Provide the (x, y) coordinate of the cell's center where the given text is located.  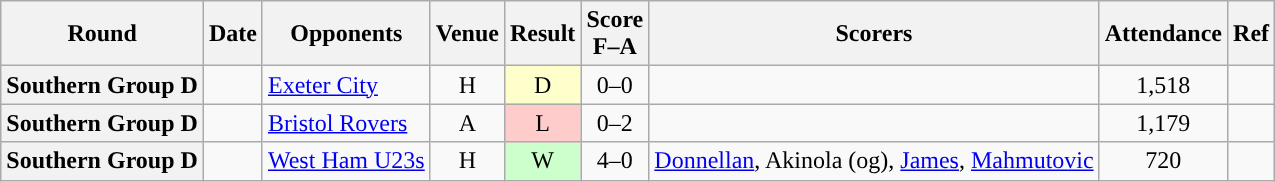
0–2 (615, 123)
1,179 (1163, 123)
Ref (1252, 34)
West Ham U23s (346, 161)
Opponents (346, 34)
L (542, 123)
Attendance (1163, 34)
Exeter City (346, 85)
ScoreF–A (615, 34)
720 (1163, 161)
Scorers (874, 34)
Bristol Rovers (346, 123)
0–0 (615, 85)
Date (232, 34)
D (542, 85)
Donnellan, Akinola (og), James, Mahmutovic (874, 161)
1,518 (1163, 85)
Venue (467, 34)
W (542, 161)
4–0 (615, 161)
A (467, 123)
Result (542, 34)
Round (102, 34)
